Extract the (x, y) coordinate from the center of the cell holding the provided text.  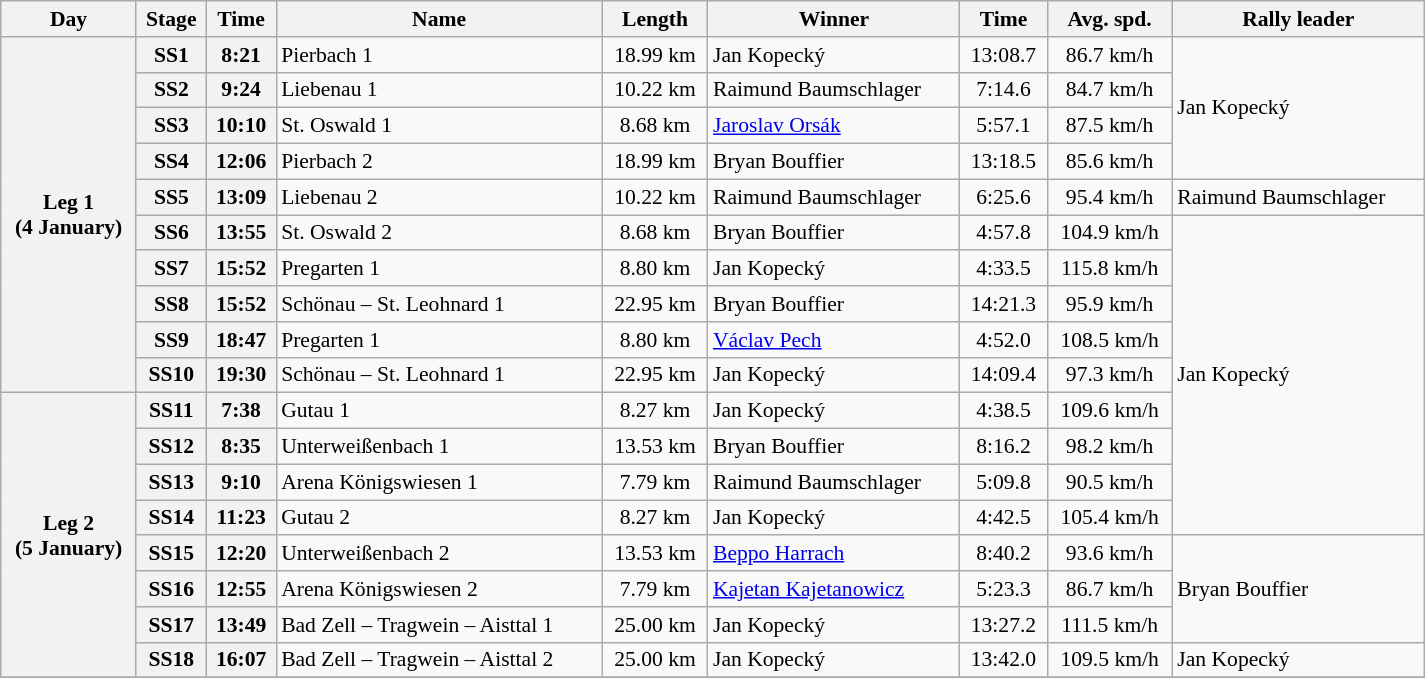
Beppo Harrach (834, 554)
97.3 km/h (1110, 375)
9:24 (241, 90)
SS10 (171, 375)
87.5 km/h (1110, 126)
Pierbach 1 (439, 55)
SS12 (171, 447)
Length (655, 19)
Pierbach 2 (439, 162)
6:25.6 (1004, 197)
Gutau 1 (439, 411)
13:08.7 (1004, 55)
109.5 km/h (1110, 660)
SS8 (171, 304)
93.6 km/h (1110, 554)
Václav Pech (834, 340)
95.4 km/h (1110, 197)
19:30 (241, 375)
8:35 (241, 447)
8:21 (241, 55)
4:33.5 (1004, 269)
Liebenau 1 (439, 90)
St. Oswald 2 (439, 233)
SS2 (171, 90)
St. Oswald 1 (439, 126)
Winner (834, 19)
95.9 km/h (1110, 304)
5:23.3 (1004, 589)
4:52.0 (1004, 340)
Kajetan Kajetanowicz (834, 589)
SS6 (171, 233)
Gutau 2 (439, 518)
Jaroslav Orsák (834, 126)
111.5 km/h (1110, 625)
13:18.5 (1004, 162)
14:21.3 (1004, 304)
115.8 km/h (1110, 269)
SS17 (171, 625)
13:49 (241, 625)
109.6 km/h (1110, 411)
12:06 (241, 162)
108.5 km/h (1110, 340)
Day (69, 19)
SS13 (171, 482)
13:42.0 (1004, 660)
5:09.8 (1004, 482)
SS1 (171, 55)
Arena Königswiesen 2 (439, 589)
7:38 (241, 411)
12:20 (241, 554)
Rally leader (1298, 19)
SS4 (171, 162)
SS11 (171, 411)
90.5 km/h (1110, 482)
SS15 (171, 554)
SS5 (171, 197)
Bad Zell – Tragwein – Aisttal 2 (439, 660)
Stage (171, 19)
Leg 1(4 January) (69, 215)
84.7 km/h (1110, 90)
12:55 (241, 589)
Unterweißenbach 2 (439, 554)
SS14 (171, 518)
Unterweißenbach 1 (439, 447)
13:55 (241, 233)
9:10 (241, 482)
Liebenau 2 (439, 197)
11:23 (241, 518)
SS18 (171, 660)
85.6 km/h (1110, 162)
5:57.1 (1004, 126)
Arena Königswiesen 1 (439, 482)
7:14.6 (1004, 90)
SS9 (171, 340)
98.2 km/h (1110, 447)
Name (439, 19)
4:42.5 (1004, 518)
10:10 (241, 126)
SS7 (171, 269)
Avg. spd. (1110, 19)
16:07 (241, 660)
13:27.2 (1004, 625)
Bad Zell – Tragwein – Aisttal 1 (439, 625)
104.9 km/h (1110, 233)
8:40.2 (1004, 554)
18:47 (241, 340)
8:16.2 (1004, 447)
SS3 (171, 126)
14:09.4 (1004, 375)
4:38.5 (1004, 411)
Leg 2(5 January) (69, 536)
105.4 km/h (1110, 518)
13:09 (241, 197)
4:57.8 (1004, 233)
SS16 (171, 589)
